Pinpoint the cell where the given text exists, returning its [x, y] midpoint coordinate. 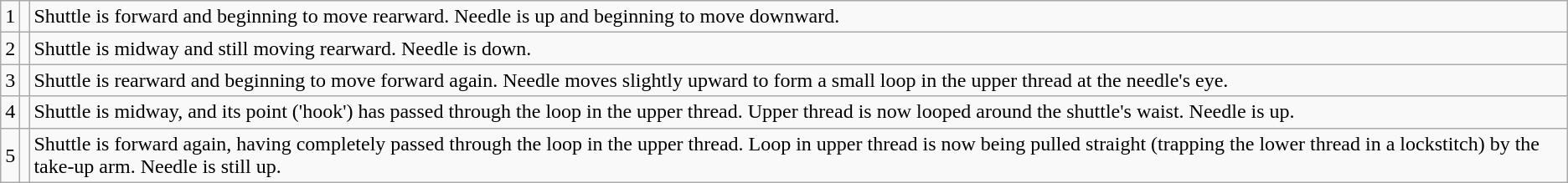
Shuttle is forward and beginning to move rearward. Needle is up and beginning to move downward. [798, 17]
3 [10, 80]
Shuttle is rearward and beginning to move forward again. Needle moves slightly upward to form a small loop in the upper thread at the needle's eye. [798, 80]
5 [10, 155]
2 [10, 48]
4 [10, 112]
Shuttle is midway and still moving rearward. Needle is down. [798, 48]
1 [10, 17]
